Capture the cell that displays the provided text and extract its [x, y] central coordinate. 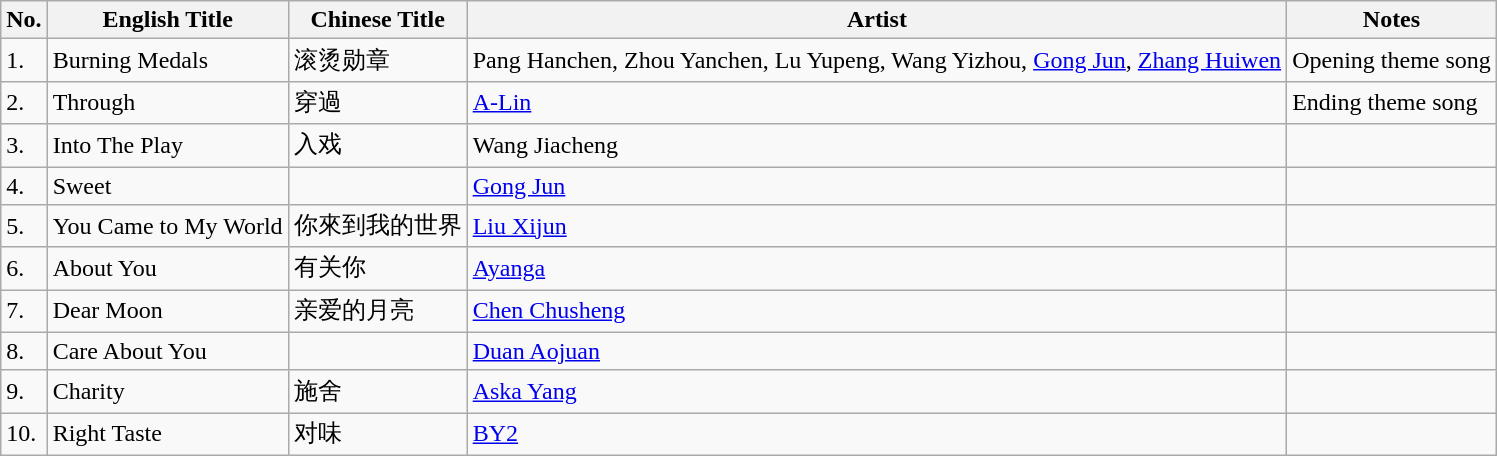
Into The Play [168, 146]
English Title [168, 20]
Chen Chusheng [876, 312]
Through [168, 102]
8. [24, 351]
Aska Yang [876, 392]
2. [24, 102]
Wang Jiacheng [876, 146]
Artist [876, 20]
亲爱的月亮 [378, 312]
BY2 [876, 434]
Sweet [168, 185]
4. [24, 185]
Chinese Title [378, 20]
6. [24, 268]
Dear Moon [168, 312]
You Came to My World [168, 226]
施舍 [378, 392]
Notes [1392, 20]
Care About You [168, 351]
Liu Xijun [876, 226]
滚烫勋章 [378, 60]
Ending theme song [1392, 102]
1. [24, 60]
10. [24, 434]
5. [24, 226]
About You [168, 268]
Right Taste [168, 434]
穿過 [378, 102]
Opening theme song [1392, 60]
Pang Hanchen, Zhou Yanchen, Lu Yupeng, Wang Yizhou, Gong Jun, Zhang Huiwen [876, 60]
Burning Medals [168, 60]
入戏 [378, 146]
3. [24, 146]
对味 [378, 434]
你來到我的世界 [378, 226]
Ayanga [876, 268]
No. [24, 20]
Gong Jun [876, 185]
A-Lin [876, 102]
Duan Aojuan [876, 351]
9. [24, 392]
Charity [168, 392]
有关你 [378, 268]
7. [24, 312]
